Return the (X, Y) coordinate for the center point of the cell that contains the specified text.  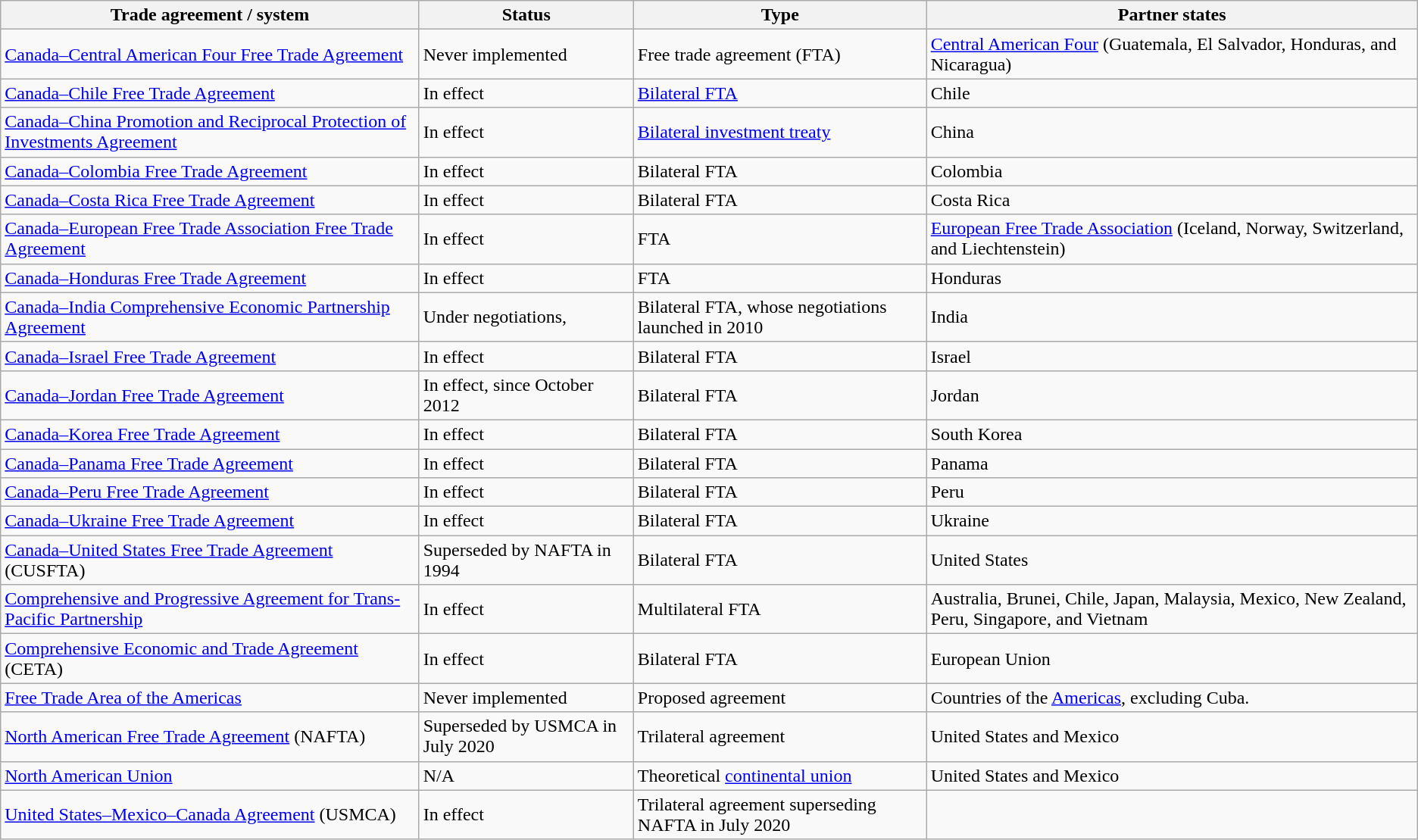
North American Free Trade Agreement (NAFTA) (210, 736)
Canada–European Free Trade Association Free Trade Agreement (210, 239)
Israel (1172, 356)
Trilateral agreement (780, 736)
Bilateral FTA, whose negotiations launched in 2010 (780, 317)
Partner states (1172, 15)
Canada–Jordan Free Trade Agreement (210, 395)
Comprehensive Economic and Trade Agreement (CETA) (210, 659)
Canada–United States Free Trade Agreement (CUSFTA) (210, 561)
Theoretical continental union (780, 776)
Australia, Brunei, Chile, Japan, Malaysia, Mexico, New Zealand, Peru, Singapore, and Vietnam (1172, 609)
European Free Trade Association (Iceland, Norway, Switzerland, and Liechtenstein) (1172, 239)
Colombia (1172, 171)
United States–Mexico–Canada Agreement (USMCA) (210, 815)
Status (526, 15)
South Korea (1172, 434)
Costa Rica (1172, 200)
Type (780, 15)
Canada–Israel Free Trade Agreement (210, 356)
Canada–Korea Free Trade Agreement (210, 434)
North American Union (210, 776)
Peru (1172, 492)
In effect, since October 2012 (526, 395)
Trilateral agreement superseding NAFTA in July 2020 (780, 815)
N/A (526, 776)
Superseded by USMCA in July 2020 (526, 736)
Canada–Central American Four Free Trade Agreement (210, 55)
Superseded by NAFTA in 1994 (526, 561)
Honduras (1172, 278)
Panama (1172, 463)
Jordan (1172, 395)
Central American Four (Guatemala, El Salvador, Honduras, and Nicaragua) (1172, 55)
Canada–Ukraine Free Trade Agreement (210, 521)
Canada–China Promotion and Reciprocal Protection of Investments Agreement (210, 132)
Countries of the Americas, excluding Cuba. (1172, 698)
Canada–Colombia Free Trade Agreement (210, 171)
Under negotiations, (526, 317)
Canada–India Comprehensive Economic Partnership Agreement (210, 317)
Bilateral investment treaty (780, 132)
Comprehensive and Progressive Agreement for Trans-Pacific Partnership (210, 609)
Ukraine (1172, 521)
United States (1172, 561)
Canada–Panama Free Trade Agreement (210, 463)
Canada–Honduras Free Trade Agreement (210, 278)
Multilateral FTA (780, 609)
Free trade agreement (FTA) (780, 55)
Canada–Costa Rica Free Trade Agreement (210, 200)
India (1172, 317)
Free Trade Area of the Americas (210, 698)
Canada–Peru Free Trade Agreement (210, 492)
Trade agreement / system (210, 15)
European Union (1172, 659)
Chile (1172, 93)
China (1172, 132)
Canada–Chile Free Trade Agreement (210, 93)
Proposed agreement (780, 698)
